Scan for the cell matching the given text and deliver its (x, y) coordinate at center. 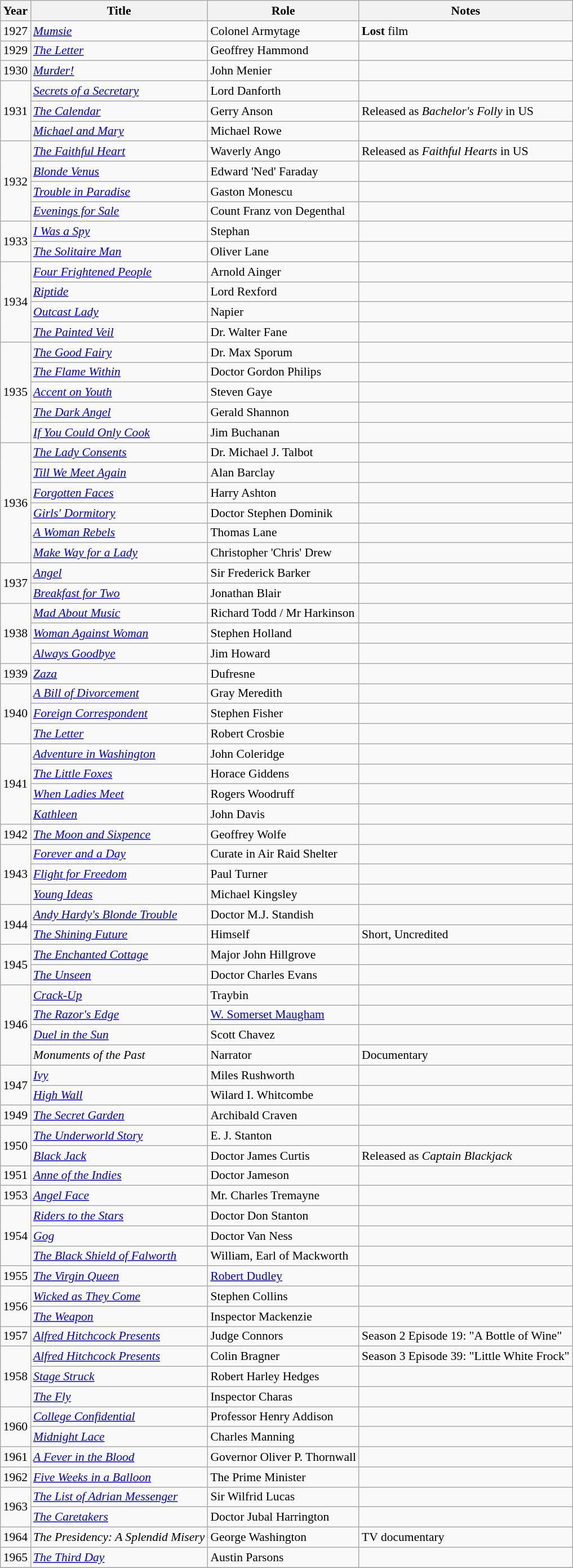
Secrets of a Secretary (119, 91)
Governor Oliver P. Thornwall (283, 1457)
1941 (16, 784)
Title (119, 11)
Duel in the Sun (119, 1035)
Doctor Gordon Philips (283, 372)
William, Earl of Mackworth (283, 1256)
Jonathan Blair (283, 593)
Lord Danforth (283, 91)
Judge Connors (283, 1336)
1951 (16, 1176)
1927 (16, 31)
The Flame Within (119, 372)
The Shining Future (119, 935)
Colin Bragner (283, 1357)
Inspector Charas (283, 1397)
Traybin (283, 995)
Christopher 'Chris' Drew (283, 553)
Thomas Lane (283, 533)
Professor Henry Addison (283, 1417)
1950 (16, 1146)
Doctor Stephen Dominik (283, 513)
Riptide (119, 292)
Waverly Ango (283, 152)
Foreign Correspondent (119, 714)
1934 (16, 302)
Wicked as They Come (119, 1296)
The Little Foxes (119, 774)
1942 (16, 834)
Gray Meredith (283, 694)
1965 (16, 1557)
Murder! (119, 71)
Colonel Armytage (283, 31)
The Good Fairy (119, 352)
1961 (16, 1457)
Doctor Jubal Harrington (283, 1517)
Richard Todd / Mr Harkinson (283, 613)
Adventure in Washington (119, 754)
1947 (16, 1085)
The Dark Angel (119, 413)
Ivy (119, 1075)
Paul Turner (283, 874)
Girls' Dormitory (119, 513)
Andy Hardy's Blonde Trouble (119, 915)
The Third Day (119, 1557)
1930 (16, 71)
Stephen Fisher (283, 714)
Himself (283, 935)
1962 (16, 1477)
Black Jack (119, 1156)
Breakfast for Two (119, 593)
High Wall (119, 1096)
Arnold Ainger (283, 272)
Robert Harley Hedges (283, 1377)
John Davis (283, 814)
Documentary (465, 1055)
Monuments of the Past (119, 1055)
Gerry Anson (283, 111)
Season 3 Episode 39: "Little White Frock" (465, 1357)
Jim Howard (283, 653)
The Fly (119, 1397)
Austin Parsons (283, 1557)
Dr. Max Sporum (283, 352)
A Bill of Divorcement (119, 694)
Stephan (283, 232)
1958 (16, 1377)
Curate in Air Raid Shelter (283, 854)
Dr. Michael J. Talbot (283, 453)
John Menier (283, 71)
Zaza (119, 674)
Miles Rushworth (283, 1075)
TV documentary (465, 1538)
Wilard I. Whitcombe (283, 1096)
Doctor James Curtis (283, 1156)
Lord Rexford (283, 292)
Sir Frederick Barker (283, 573)
Four Frightened People (119, 272)
The Black Shield of Falworth (119, 1256)
Crack-Up (119, 995)
The Prime Minister (283, 1477)
The Weapon (119, 1317)
When Ladies Meet (119, 794)
Dufresne (283, 674)
Robert Crosbie (283, 734)
1938 (16, 634)
1931 (16, 112)
The Secret Garden (119, 1116)
Stephen Holland (283, 634)
The Caretakers (119, 1517)
The Lady Consents (119, 453)
1957 (16, 1336)
The Moon and Sixpence (119, 834)
1940 (16, 714)
Year (16, 11)
A Woman Rebels (119, 533)
Doctor Van Ness (283, 1236)
Major John Hillgrove (283, 955)
Jim Buchanan (283, 432)
1944 (16, 925)
Woman Against Woman (119, 634)
Geoffrey Wolfe (283, 834)
Mumsie (119, 31)
Forgotten Faces (119, 493)
1960 (16, 1426)
Michael and Mary (119, 131)
The Virgin Queen (119, 1277)
Released as Captain Blackjack (465, 1156)
Narrator (283, 1055)
Doctor Jameson (283, 1176)
The Painted Veil (119, 332)
Oliver Lane (283, 252)
The Solitaire Man (119, 252)
Angel (119, 573)
Young Ideas (119, 895)
Five Weeks in a Balloon (119, 1477)
Anne of the Indies (119, 1176)
E. J. Stanton (283, 1136)
Alan Barclay (283, 473)
Steven Gaye (283, 392)
Doctor Charles Evans (283, 975)
Gerald Shannon (283, 413)
Michael Rowe (283, 131)
Lost film (465, 31)
Sir Wilfrid Lucas (283, 1497)
Released as Bachelor's Folly in US (465, 111)
Evenings for Sale (119, 211)
Harry Ashton (283, 493)
Inspector Mackenzie (283, 1317)
The Presidency: A Splendid Misery (119, 1538)
Forever and a Day (119, 854)
Midnight Lace (119, 1437)
1935 (16, 392)
1945 (16, 965)
Trouble in Paradise (119, 192)
Dr. Walter Fane (283, 332)
1954 (16, 1236)
Season 2 Episode 19: "A Bottle of Wine" (465, 1336)
The Enchanted Cottage (119, 955)
1939 (16, 674)
Role (283, 11)
Napier (283, 312)
Horace Giddens (283, 774)
Robert Dudley (283, 1277)
1943 (16, 874)
1933 (16, 241)
Notes (465, 11)
Always Goodbye (119, 653)
Stephen Collins (283, 1296)
Riders to the Stars (119, 1216)
The Underworld Story (119, 1136)
1937 (16, 583)
1955 (16, 1277)
Rogers Woodruff (283, 794)
Gaston Monescu (283, 192)
Charles Manning (283, 1437)
College Confidential (119, 1417)
Stage Struck (119, 1377)
Accent on Youth (119, 392)
Count Franz von Degenthal (283, 211)
1946 (16, 1025)
Doctor Don Stanton (283, 1216)
The Calendar (119, 111)
Released as Faithful Hearts in US (465, 152)
1949 (16, 1116)
Mad About Music (119, 613)
1956 (16, 1306)
The Unseen (119, 975)
1963 (16, 1507)
Make Way for a Lady (119, 553)
Doctor M.J. Standish (283, 915)
Flight for Freedom (119, 874)
Michael Kingsley (283, 895)
If You Could Only Cook (119, 432)
Short, Uncredited (465, 935)
John Coleridge (283, 754)
The List of Adrian Messenger (119, 1497)
1932 (16, 182)
The Razor's Edge (119, 1015)
Scott Chavez (283, 1035)
W. Somerset Maugham (283, 1015)
1953 (16, 1196)
Mr. Charles Tremayne (283, 1196)
Gog (119, 1236)
Geoffrey Hammond (283, 51)
Archibald Craven (283, 1116)
1929 (16, 51)
The Faithful Heart (119, 152)
Till We Meet Again (119, 473)
Blonde Venus (119, 171)
Angel Face (119, 1196)
I Was a Spy (119, 232)
Kathleen (119, 814)
1936 (16, 503)
1964 (16, 1538)
Edward 'Ned' Faraday (283, 171)
Outcast Lady (119, 312)
A Fever in the Blood (119, 1457)
George Washington (283, 1538)
